Detect which cell encompasses the target text, then output its [X, Y] center coordinate. 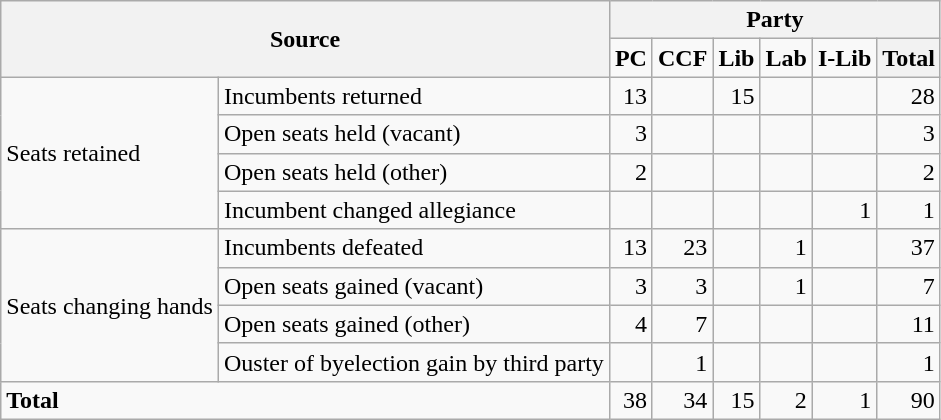
I-Lib [844, 58]
11 [909, 324]
28 [909, 96]
Ouster of byelection gain by third party [414, 362]
Incumbent changed allegiance [414, 210]
4 [630, 324]
Lab [786, 58]
Open seats held (other) [414, 172]
Party [774, 20]
Source [306, 39]
PC [630, 58]
34 [682, 400]
Open seats gained (other) [414, 324]
Incumbents returned [414, 96]
Seats retained [110, 153]
37 [909, 248]
Lib [736, 58]
Open seats held (vacant) [414, 134]
Open seats gained (vacant) [414, 286]
23 [682, 248]
Seats changing hands [110, 305]
Incumbents defeated [414, 248]
CCF [682, 58]
90 [909, 400]
38 [630, 400]
